Pinpoint the cell where the given text exists, returning its [x, y] midpoint coordinate. 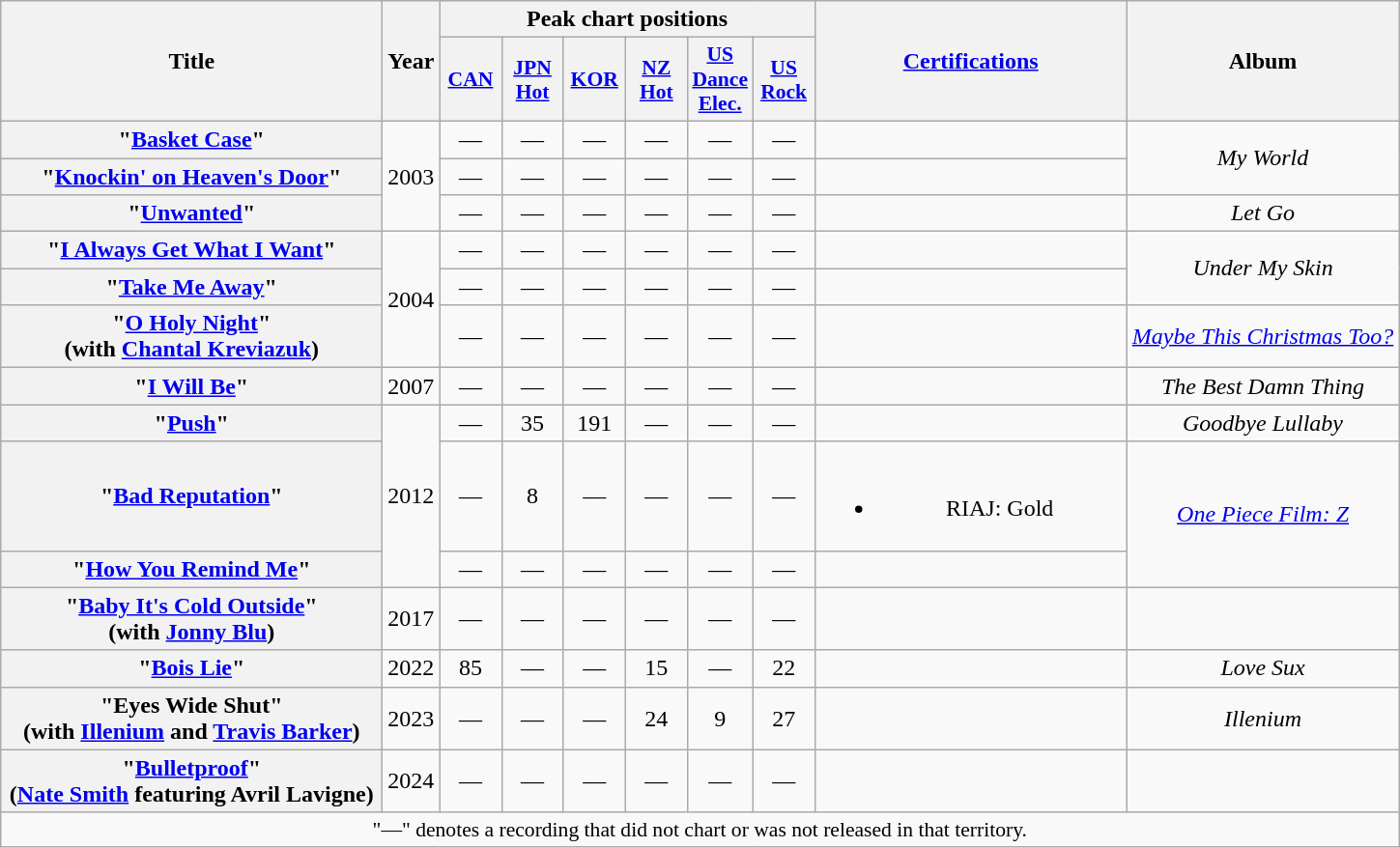
8 [532, 496]
Maybe This Christmas Too? [1263, 336]
"Bad Reputation" [191, 496]
2017 [412, 618]
Under My Skin [1263, 269]
"I Will Be" [191, 386]
One Piece Film: Z [1263, 514]
Certifications [970, 62]
"Bulletproof"(Nate Smith featuring Avril Lavigne) [191, 780]
KOR [594, 79]
Year [412, 62]
"Push" [191, 423]
"Eyes Wide Shut"(with Illenium and Travis Barker) [191, 719]
"Take Me Away" [191, 287]
2024 [412, 780]
"—" denotes a recording that did not chart or was not released in that territory. [700, 830]
9 [720, 719]
USDance Elec. [720, 79]
"Bois Lie" [191, 668]
"Unwanted" [191, 213]
My World [1263, 157]
Goodbye Lullaby [1263, 423]
Album [1263, 62]
Love Sux [1263, 668]
"O Holy Night"(with Chantal Kreviazuk) [191, 336]
15 [656, 668]
191 [594, 423]
"Knockin' on Heaven's Door" [191, 177]
2023 [412, 719]
2004 [412, 299]
2012 [412, 496]
"Baby It's Cold Outside"(with Jonny Blu) [191, 618]
24 [656, 719]
The Best Damn Thing [1263, 386]
USRock [784, 79]
RIAJ: Gold [970, 496]
Title [191, 62]
27 [784, 719]
JPNHot [532, 79]
2003 [412, 176]
22 [784, 668]
"Basket Case" [191, 139]
"I Always Get What I Want" [191, 250]
Let Go [1263, 213]
2007 [412, 386]
2022 [412, 668]
CAN [471, 79]
35 [532, 423]
Peak chart positions [627, 19]
NZHot [656, 79]
"How You Remind Me" [191, 569]
85 [471, 668]
Illenium [1263, 719]
